Pinpoint the cell where the given text exists, returning its (X, Y) midpoint coordinate. 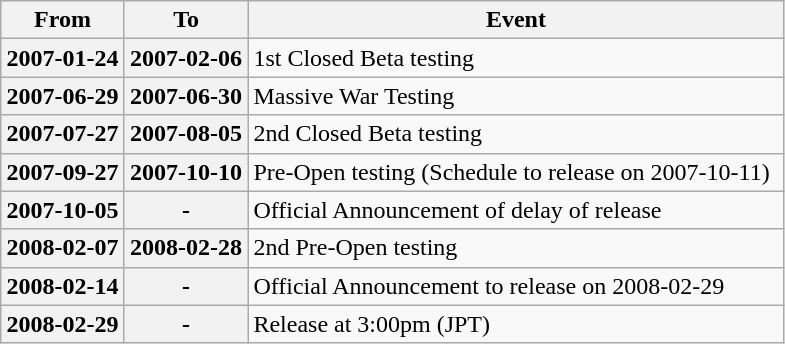
Official Announcement of delay of release (516, 210)
2007-08-05 (186, 134)
2007-06-29 (63, 96)
Release at 3:00pm (JPT) (516, 324)
2008-02-29 (63, 324)
2007-06-30 (186, 96)
2008-02-14 (63, 286)
2007-02-06 (186, 58)
2007-01-24 (63, 58)
2007-10-05 (63, 210)
Pre-Open testing (Schedule to release on 2007-10-11) (516, 172)
Event (516, 20)
Massive War Testing (516, 96)
2008-02-28 (186, 248)
2nd Pre-Open testing (516, 248)
2nd Closed Beta testing (516, 134)
1st Closed Beta testing (516, 58)
2007-10-10 (186, 172)
To (186, 20)
2007-07-27 (63, 134)
From (63, 20)
Official Announcement to release on 2008-02-29 (516, 286)
2008-02-07 (63, 248)
2007-09-27 (63, 172)
